Output the (X, Y) coordinate of the center of the cell containing the given text.  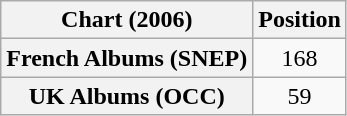
Position (300, 20)
Chart (2006) (127, 20)
59 (300, 96)
168 (300, 58)
UK Albums (OCC) (127, 96)
French Albums (SNEP) (127, 58)
